Identify which cell holds the provided text, then report its [x, y] central coordinate. 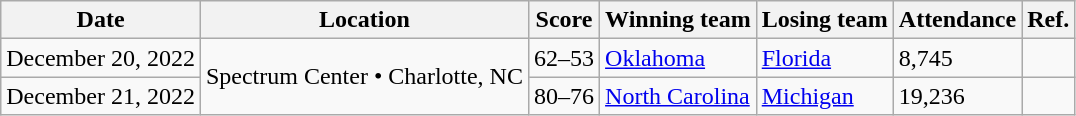
December 21, 2022 [101, 96]
Location [364, 20]
8,745 [957, 58]
Losing team [824, 20]
Score [564, 20]
19,236 [957, 96]
December 20, 2022 [101, 58]
North Carolina [678, 96]
80–76 [564, 96]
Attendance [957, 20]
Oklahoma [678, 58]
Winning team [678, 20]
Ref. [1048, 20]
62–53 [564, 58]
Florida [824, 58]
Date [101, 20]
Spectrum Center • Charlotte, NC [364, 77]
Michigan [824, 96]
